From the cell containing the given text, extract its center point as [x, y] coordinate. 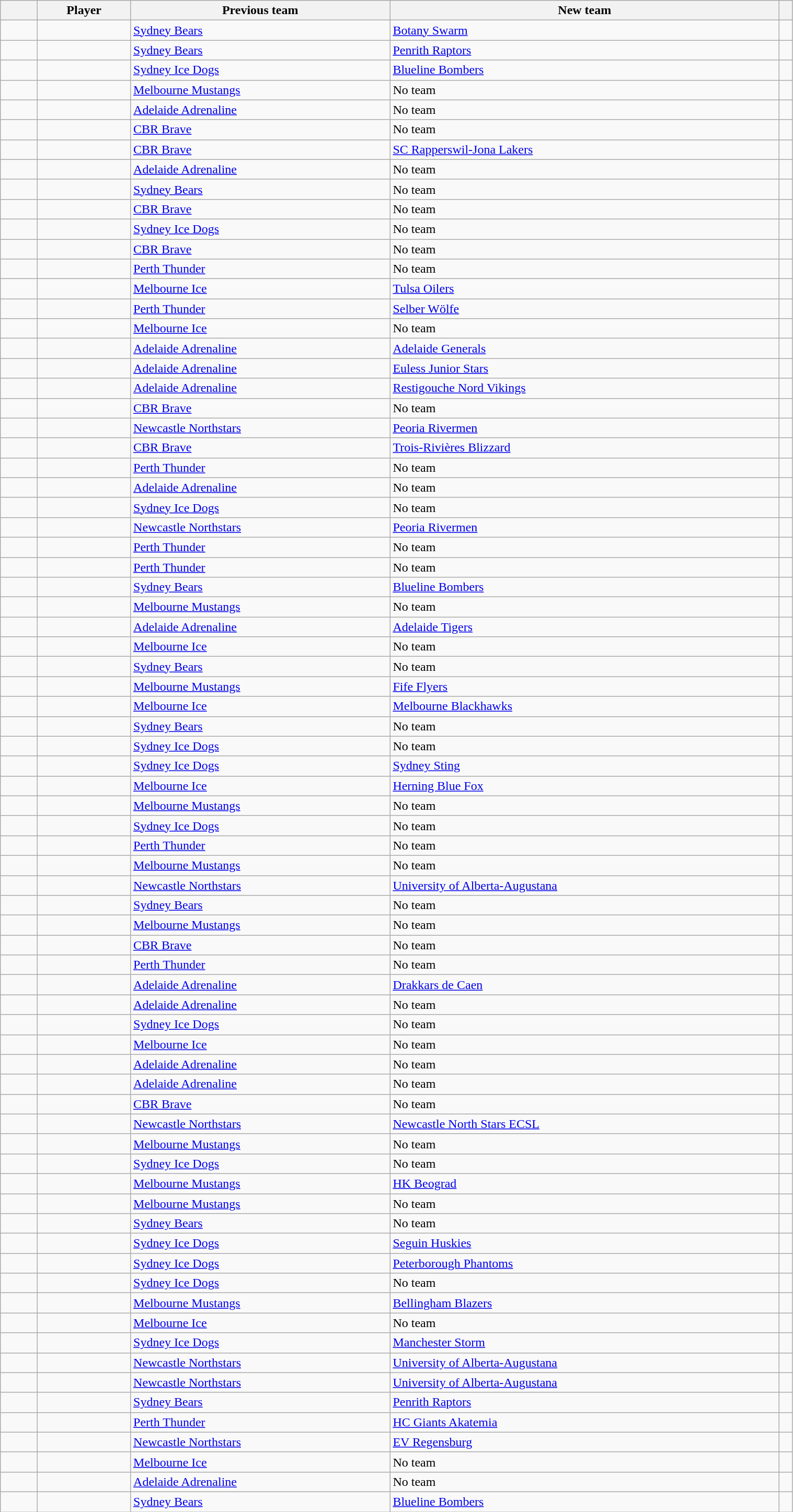
Selber Wölfe [584, 309]
HC Giants Akatemia [584, 1422]
New team [584, 10]
Botany Swarm [584, 30]
Fife Flyers [584, 687]
Melbourne Blackhawks [584, 706]
Newcastle North Stars ECSL [584, 1124]
Adelaide Tigers [584, 627]
Seguin Huskies [584, 1243]
Manchester Storm [584, 1343]
SC Rapperswil-Jona Lakers [584, 149]
Restigouche Nord Vikings [584, 388]
Trois-Rivières Blizzard [584, 448]
HK Beograd [584, 1183]
Drakkars de Caen [584, 985]
Tulsa Oilers [584, 289]
Peterborough Phantoms [584, 1263]
Previous team [260, 10]
Euless Junior Stars [584, 368]
Player [84, 10]
Herning Blue Fox [584, 786]
Adelaide Generals [584, 348]
Sydney Sting [584, 766]
Bellingham Blazers [584, 1303]
EV Regensburg [584, 1442]
